For the text-containing cell, return its midpoint in [x, y] coordinate format. 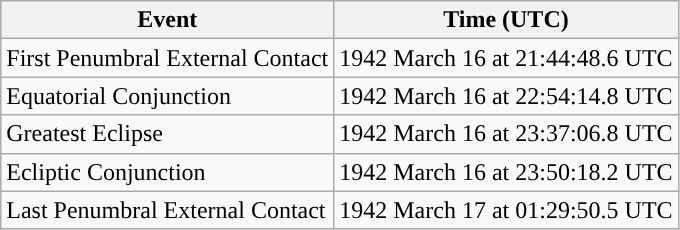
1942 March 16 at 22:54:14.8 UTC [506, 96]
Last Penumbral External Contact [168, 210]
1942 March 16 at 23:37:06.8 UTC [506, 134]
1942 March 16 at 21:44:48.6 UTC [506, 58]
Ecliptic Conjunction [168, 172]
Event [168, 20]
Greatest Eclipse [168, 134]
Time (UTC) [506, 20]
First Penumbral External Contact [168, 58]
1942 March 16 at 23:50:18.2 UTC [506, 172]
1942 March 17 at 01:29:50.5 UTC [506, 210]
Equatorial Conjunction [168, 96]
